Output the [x, y] coordinate of the center of the cell containing the given text.  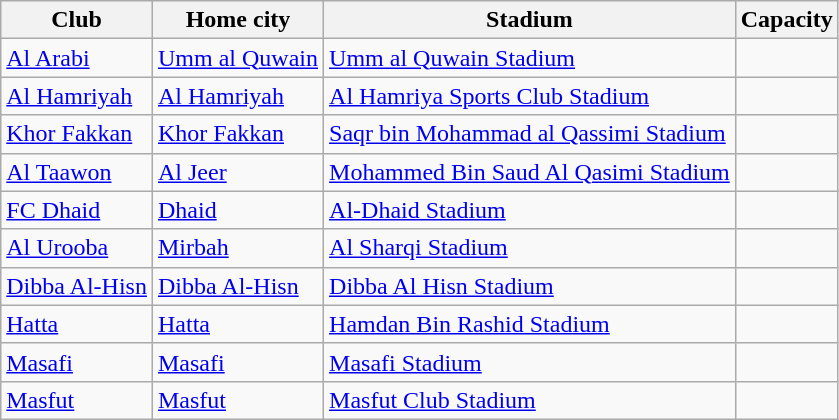
Al Urooba [77, 248]
Al-Dhaid Stadium [530, 210]
Al Arabi [77, 58]
Dhaid [238, 210]
Al Taawon [77, 172]
Hamdan Bin Rashid Stadium [530, 324]
Home city [238, 20]
Masafi Stadium [530, 362]
Al Hamriya Sports Club Stadium [530, 96]
Umm al Quwain [238, 58]
Saqr bin Mohammad al Qassimi Stadium [530, 134]
Masfut Club Stadium [530, 400]
Umm al Quwain Stadium [530, 58]
Stadium [530, 20]
Dibba Al Hisn Stadium [530, 286]
Al Jeer [238, 172]
Al Sharqi Stadium [530, 248]
Club [77, 20]
Mirbah [238, 248]
FC Dhaid [77, 210]
Mohammed Bin Saud Al Qasimi Stadium [530, 172]
Capacity [786, 20]
